Extract the (X, Y) coordinate from the center of the cell holding the provided text.  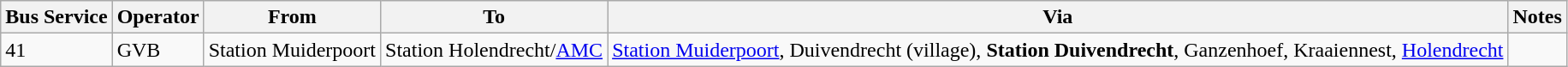
Via (1058, 17)
Station Muiderpoort (292, 50)
To (495, 17)
Station Holendrecht/AMC (495, 50)
41 (56, 50)
Notes (1537, 17)
Bus Service (56, 17)
Station Muiderpoort, Duivendrecht (village), Station Duivendrecht, Ganzenhoef, Kraaiennest, Holendrecht (1058, 50)
Operator (157, 17)
From (292, 17)
GVB (157, 50)
